Detect which cell encompasses the target text, then output its [X, Y] center coordinate. 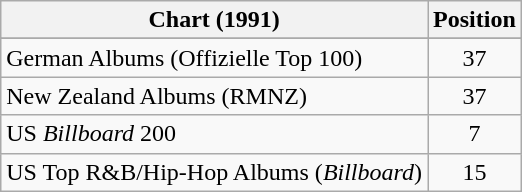
15 [475, 172]
Position [475, 20]
German Albums (Offizielle Top 100) [214, 58]
7 [475, 134]
US Billboard 200 [214, 134]
US Top R&B/Hip-Hop Albums (Billboard) [214, 172]
Chart (1991) [214, 20]
New Zealand Albums (RMNZ) [214, 96]
